Pinpoint the cell where the given text exists, returning its [x, y] midpoint coordinate. 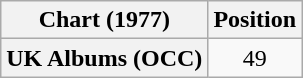
49 [255, 58]
Position [255, 20]
Chart (1977) [104, 20]
UK Albums (OCC) [104, 58]
